Extract the [X, Y] coordinate from the center of the cell holding the provided text.  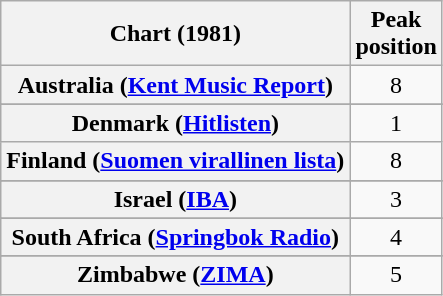
Peakposition [396, 34]
Australia (Kent Music Report) [176, 85]
South Africa (Springbok Radio) [176, 237]
Israel (IBA) [176, 199]
4 [396, 237]
Chart (1981) [176, 34]
5 [396, 275]
Denmark (Hitlisten) [176, 123]
Zimbabwe (ZIMA) [176, 275]
Finland (Suomen virallinen lista) [176, 161]
3 [396, 199]
1 [396, 123]
